Detect which cell encompasses the target text, then output its (X, Y) center coordinate. 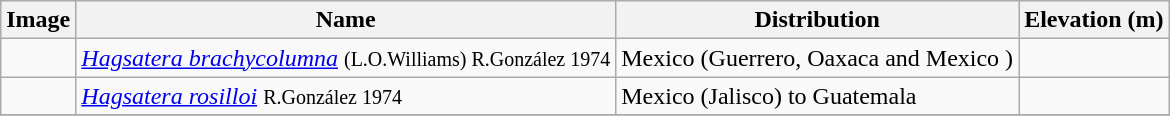
Image (38, 20)
Mexico (Guerrero, Oaxaca and Mexico ) (818, 58)
Name (346, 20)
Hagsatera rosilloi R.González 1974 (346, 96)
Elevation (m) (1094, 20)
Mexico (Jalisco) to Guatemala (818, 96)
Distribution (818, 20)
Hagsatera brachycolumna (L.O.Williams) R.González 1974 (346, 58)
